Detect which cell encompasses the target text, then output its (X, Y) center coordinate. 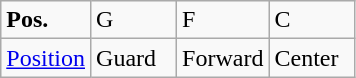
Pos. (46, 20)
F (223, 20)
Guard (134, 58)
Forward (223, 58)
G (134, 20)
C (312, 20)
Position (46, 58)
Center (312, 58)
